Capture the cell that displays the provided text and extract its [X, Y] central coordinate. 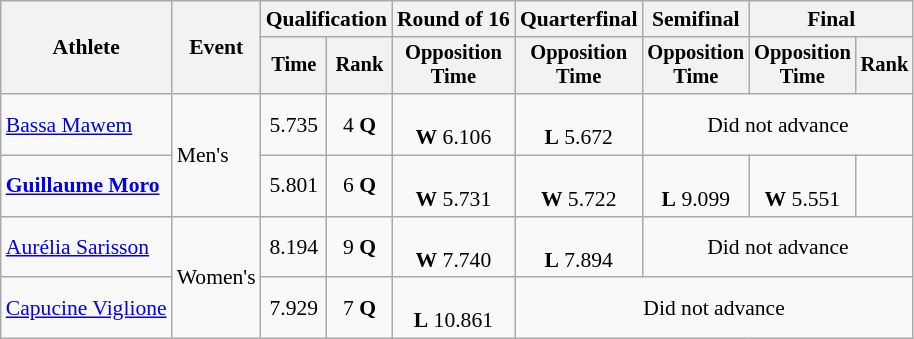
Guillaume Moro [86, 186]
Women's [216, 278]
4 Q [360, 124]
W 6.106 [454, 124]
Semifinal [696, 19]
L 5.672 [579, 124]
Final [831, 19]
Time [294, 66]
W 5.722 [579, 186]
8.194 [294, 248]
Quarterfinal [579, 19]
Athlete [86, 48]
L 7.894 [579, 248]
6 Q [360, 186]
5.801 [294, 186]
5.735 [294, 124]
W 5.731 [454, 186]
9 Q [360, 248]
Men's [216, 155]
Bassa Mawem [86, 124]
L 10.861 [454, 308]
7.929 [294, 308]
Qualification [326, 19]
Round of 16 [454, 19]
W 5.551 [802, 186]
W 7.740 [454, 248]
7 Q [360, 308]
Event [216, 48]
Capucine Viglione [86, 308]
Aurélia Sarisson [86, 248]
L 9.099 [696, 186]
